Capture the cell that displays the provided text and extract its [x, y] central coordinate. 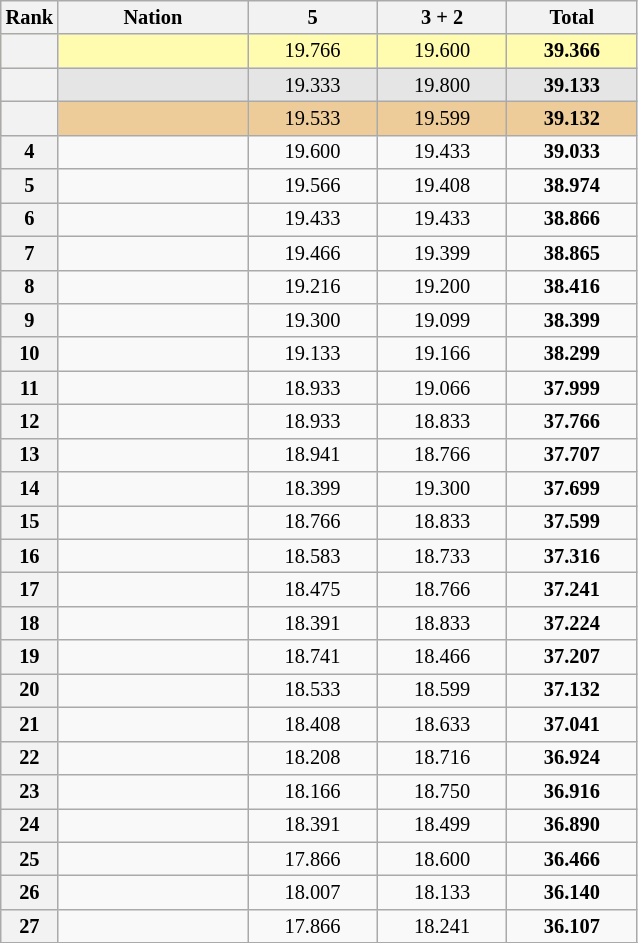
25 [30, 859]
3 + 2 [442, 17]
37.766 [572, 421]
37.041 [572, 724]
18.399 [313, 489]
38.399 [572, 320]
18 [30, 623]
4 [30, 152]
18.475 [313, 589]
10 [30, 354]
38.299 [572, 354]
12 [30, 421]
38.866 [572, 219]
37.241 [572, 589]
19.408 [442, 186]
18.499 [442, 825]
19.099 [442, 320]
19.533 [313, 118]
26 [30, 892]
7 [30, 253]
19.200 [442, 287]
15 [30, 522]
37.224 [572, 623]
36.107 [572, 926]
19 [30, 657]
18.007 [313, 892]
13 [30, 455]
18.533 [313, 690]
11 [30, 388]
36.140 [572, 892]
18.408 [313, 724]
19.066 [442, 388]
18.750 [442, 791]
22 [30, 758]
Total [572, 17]
18.941 [313, 455]
19.333 [313, 85]
19.766 [313, 51]
37.699 [572, 489]
18.733 [442, 556]
19.166 [442, 354]
19.133 [313, 354]
19.399 [442, 253]
18.166 [313, 791]
18.466 [442, 657]
37.132 [572, 690]
18.600 [442, 859]
18.583 [313, 556]
37.999 [572, 388]
36.916 [572, 791]
39.133 [572, 85]
24 [30, 825]
Rank [30, 17]
9 [30, 320]
Nation [153, 17]
38.974 [572, 186]
19.466 [313, 253]
19.599 [442, 118]
18.633 [442, 724]
20 [30, 690]
36.924 [572, 758]
19.800 [442, 85]
16 [30, 556]
27 [30, 926]
18.716 [442, 758]
37.207 [572, 657]
18.599 [442, 690]
36.466 [572, 859]
19.566 [313, 186]
36.890 [572, 825]
14 [30, 489]
19.216 [313, 287]
37.707 [572, 455]
18.208 [313, 758]
37.316 [572, 556]
18.133 [442, 892]
23 [30, 791]
37.599 [572, 522]
17 [30, 589]
39.366 [572, 51]
39.033 [572, 152]
18.741 [313, 657]
21 [30, 724]
6 [30, 219]
38.865 [572, 253]
39.132 [572, 118]
38.416 [572, 287]
18.241 [442, 926]
8 [30, 287]
